Identify which cell holds the provided text, then report its (x, y) central coordinate. 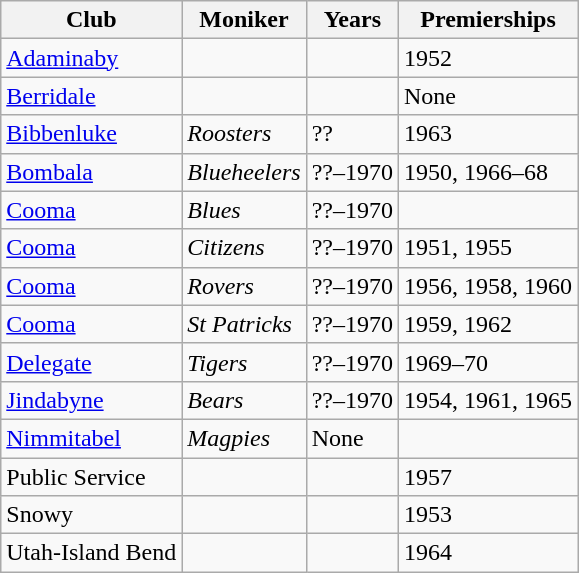
Roosters (244, 134)
Years (352, 20)
Club (92, 20)
1954, 1961, 1965 (488, 400)
Premierships (488, 20)
Rovers (244, 286)
1963 (488, 134)
Snowy (92, 515)
Citizens (244, 248)
1951, 1955 (488, 248)
1969–70 (488, 362)
St Patricks (244, 324)
Nimmitabel (92, 438)
1956, 1958, 1960 (488, 286)
Berridale (92, 96)
1957 (488, 477)
1950, 1966–68 (488, 172)
Bibbenluke (92, 134)
Blueheelers (244, 172)
Bombala (92, 172)
Moniker (244, 20)
Delegate (92, 362)
Blues (244, 210)
1964 (488, 553)
Bears (244, 400)
?? (352, 134)
Public Service (92, 477)
Utah-Island Bend (92, 553)
Tigers (244, 362)
Jindabyne (92, 400)
Magpies (244, 438)
Adaminaby (92, 58)
1959, 1962 (488, 324)
1953 (488, 515)
1952 (488, 58)
